Determine the [x, y] coordinate at the center of the cell enclosing the given text.  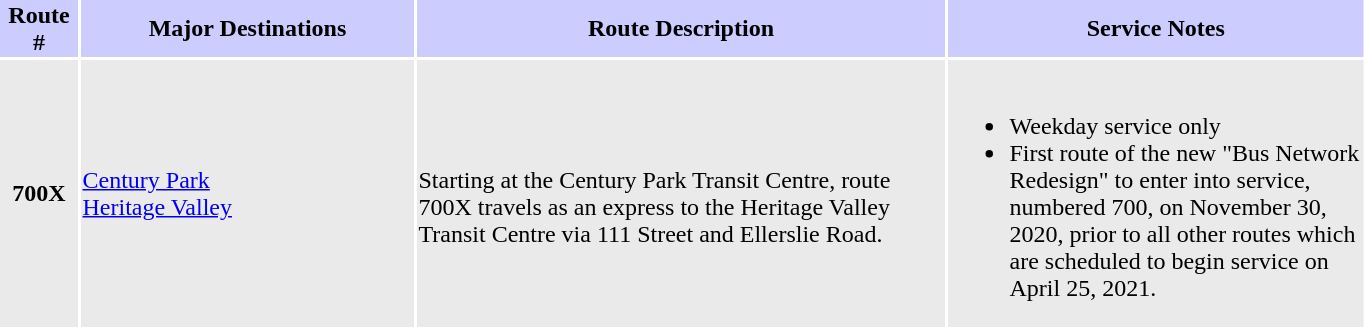
700X [39, 194]
Major Destinations [248, 28]
Service Notes [1156, 28]
Route # [39, 28]
Route Description [681, 28]
Century ParkHeritage Valley [248, 194]
